Provide the (X, Y) coordinate of the cell's center where the given text is located.  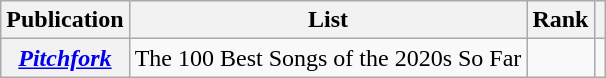
Pitchfork (65, 58)
Rank (560, 20)
List (328, 20)
Publication (65, 20)
The 100 Best Songs of the 2020s So Far (328, 58)
